Detect which cell encompasses the target text, then output its (x, y) center coordinate. 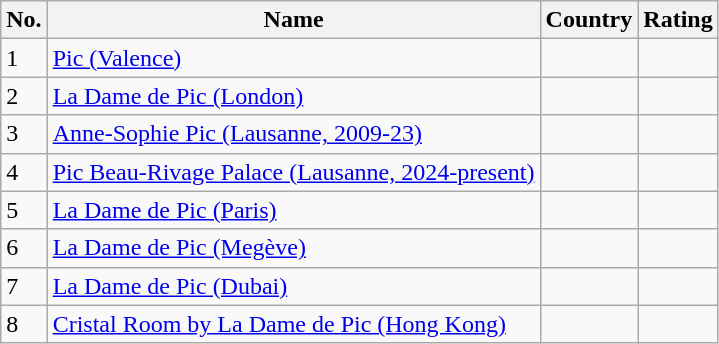
3 (24, 134)
8 (24, 324)
La Dame de Pic (Dubai) (294, 286)
Cristal Room by La Dame de Pic (Hong Kong) (294, 324)
6 (24, 248)
4 (24, 172)
Name (294, 20)
Pic (Valence) (294, 58)
No. (24, 20)
La Dame de Pic (London) (294, 96)
La Dame de Pic (Megève) (294, 248)
1 (24, 58)
La Dame de Pic (Paris) (294, 210)
Country (589, 20)
Pic Beau-Rivage Palace (Lausanne, 2024-present) (294, 172)
7 (24, 286)
Rating (678, 20)
Anne-Sophie Pic (Lausanne, 2009-23) (294, 134)
5 (24, 210)
2 (24, 96)
